Scan for the cell matching the given text and deliver its [X, Y] coordinate at center. 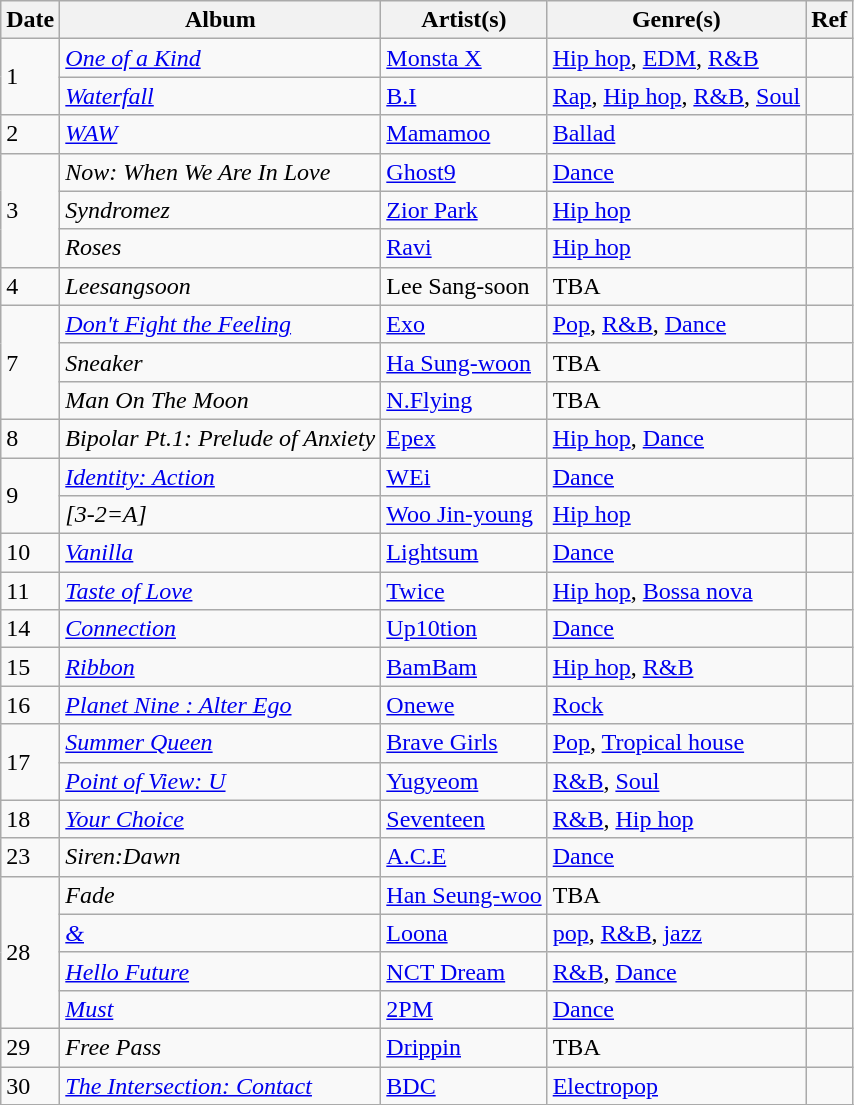
Summer Queen [220, 743]
Ribbon [220, 667]
Rap, Hip hop, R&B, Soul [676, 96]
1 [30, 77]
2PM [464, 1009]
Yugyeom [464, 781]
Monsta X [464, 58]
Brave Girls [464, 743]
Epex [464, 438]
Twice [464, 591]
Loona [464, 933]
Siren:Dawn [220, 857]
Bipolar Pt.1: Prelude of Anxiety [220, 438]
N.Flying [464, 400]
WEi [464, 477]
Ha Sung-woon [464, 362]
10 [30, 553]
Exo [464, 324]
3 [30, 210]
Hip hop, Dance [676, 438]
Don't Fight the Feeling [220, 324]
Hip hop, R&B [676, 667]
16 [30, 705]
B.I [464, 96]
Taste of Love [220, 591]
Pop, Tropical house [676, 743]
2 [30, 134]
Vanilla [220, 553]
Up10tion [464, 629]
Rock [676, 705]
Hip hop, EDM, R&B [676, 58]
Waterfall [220, 96]
9 [30, 496]
Lightsum [464, 553]
Must [220, 1009]
Seventeen [464, 819]
Ballad [676, 134]
A.C.E [464, 857]
Mamamoo [464, 134]
15 [30, 667]
Sneaker [220, 362]
Ghost9 [464, 172]
Lee Sang-soon [464, 286]
BDC [464, 1085]
Now: When We Are In Love [220, 172]
BamBam [464, 667]
Fade [220, 895]
Ref [830, 20]
R&B, Dance [676, 971]
Genre(s) [676, 20]
Zior Park [464, 210]
& [220, 933]
Drippin [464, 1047]
23 [30, 857]
Identity: Action [220, 477]
Connection [220, 629]
8 [30, 438]
4 [30, 286]
29 [30, 1047]
WAW [220, 134]
Date [30, 20]
One of a Kind [220, 58]
28 [30, 952]
The Intersection: Contact [220, 1085]
[3-2=A] [220, 515]
11 [30, 591]
7 [30, 362]
Roses [220, 248]
Woo Jin-young [464, 515]
18 [30, 819]
Han Seung-woo [464, 895]
Pop, R&B, Dance [676, 324]
Hip hop, Bossa nova [676, 591]
R&B, Hip hop [676, 819]
30 [30, 1085]
Artist(s) [464, 20]
pop, R&B, jazz [676, 933]
Point of View: U [220, 781]
Leesangsoon [220, 286]
Ravi [464, 248]
Man On The Moon [220, 400]
Onewe [464, 705]
Planet Nine : Alter Ego [220, 705]
14 [30, 629]
R&B, Soul [676, 781]
Your Choice [220, 819]
Electropop [676, 1085]
NCT Dream [464, 971]
17 [30, 762]
Hello Future [220, 971]
Free Pass [220, 1047]
Syndromez [220, 210]
Album [220, 20]
